Scan for the cell matching the given text and deliver its (X, Y) coordinate at center. 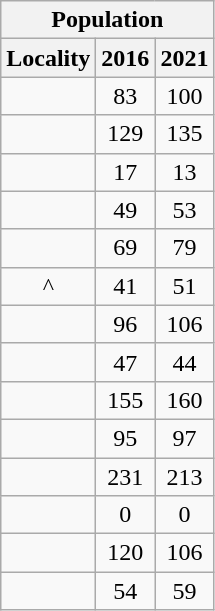
69 (126, 248)
44 (184, 362)
100 (184, 96)
213 (184, 477)
79 (184, 248)
2016 (126, 58)
95 (126, 438)
49 (126, 210)
Population (108, 20)
160 (184, 400)
129 (126, 134)
155 (126, 400)
Locality (48, 58)
96 (126, 324)
54 (126, 591)
53 (184, 210)
120 (126, 553)
83 (126, 96)
51 (184, 286)
^ (48, 286)
41 (126, 286)
231 (126, 477)
47 (126, 362)
2021 (184, 58)
17 (126, 172)
59 (184, 591)
97 (184, 438)
135 (184, 134)
13 (184, 172)
